Return the (X, Y) coordinate for the center point of the cell that contains the specified text.  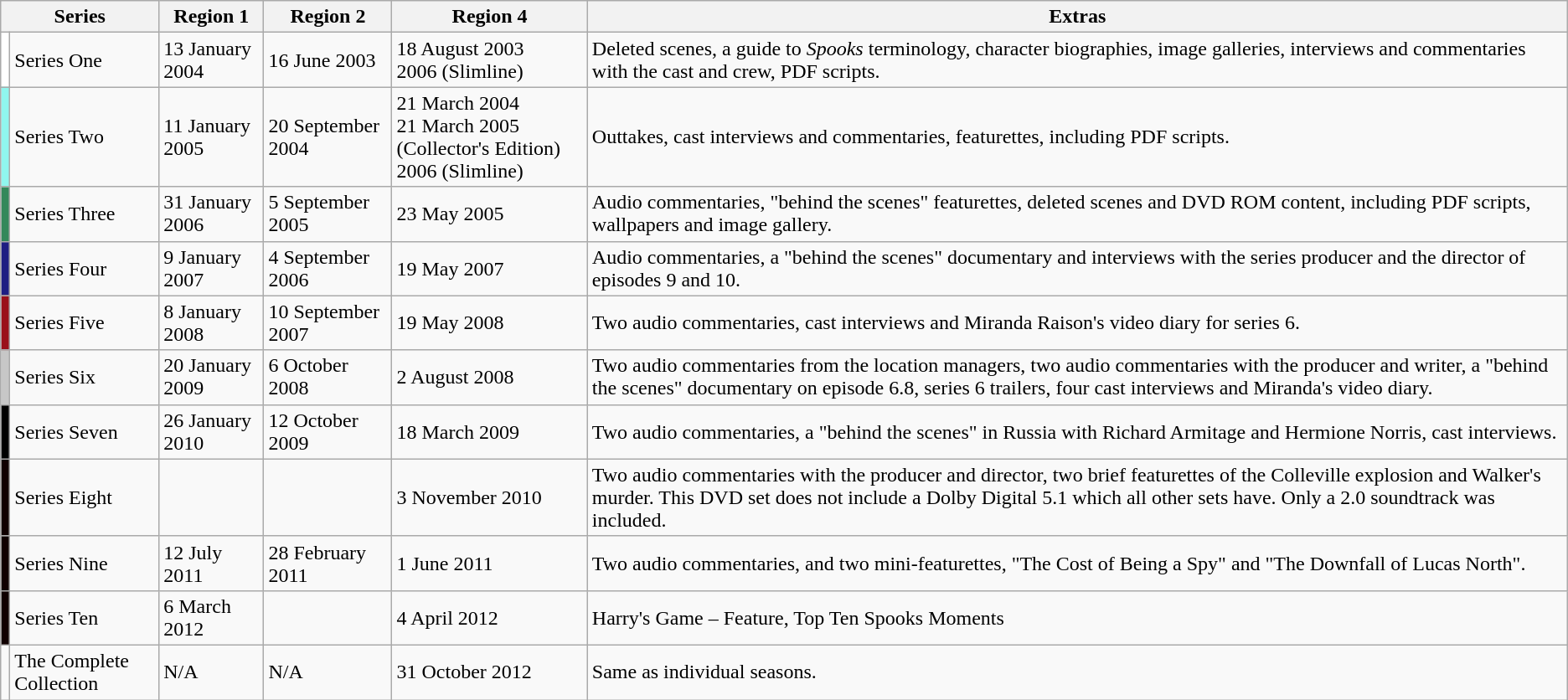
6 March 2012 (211, 618)
Audio commentaries, a "behind the scenes" documentary and interviews with the series producer and the director of episodes 9 and 10. (1077, 268)
4 September 2006 (328, 268)
8 January 2008 (211, 323)
Two audio commentaries, a "behind the scenes" in Russia with Richard Armitage and Hermione Norris, cast interviews. (1077, 432)
Audio commentaries, "behind the scenes" featurettes, deleted scenes and DVD ROM content, including PDF scripts, wallpapers and image gallery. (1077, 214)
26 January 2010 (211, 432)
Series Five (85, 323)
16 June 2003 (328, 60)
Region 4 (489, 17)
Series Six (85, 377)
1 June 2011 (489, 563)
20 January 2009 (211, 377)
18 March 2009 (489, 432)
23 May 2005 (489, 214)
31 October 2012 (489, 672)
12 October 2009 (328, 432)
Region 2 (328, 17)
Series Seven (85, 432)
5 September 2005 (328, 214)
2 August 2008 (489, 377)
Series Eight (85, 497)
Same as individual seasons. (1077, 672)
9 January 2007 (211, 268)
19 May 2008 (489, 323)
Series One (85, 60)
10 September 2007 (328, 323)
Series Four (85, 268)
13 January 2004 (211, 60)
Series Three (85, 214)
3 November 2010 (489, 497)
Series Nine (85, 563)
Outtakes, cast interviews and commentaries, featurettes, including PDF scripts. (1077, 137)
28 February 2011 (328, 563)
Extras (1077, 17)
Region 1 (211, 17)
21 March 200421 March 2005 (Collector's Edition)2006 (Slimline) (489, 137)
Series Ten (85, 618)
18 August 20032006 (Slimline) (489, 60)
The Complete Collection (85, 672)
19 May 2007 (489, 268)
12 July 2011 (211, 563)
Series (80, 17)
31 January 2006 (211, 214)
20 September 2004 (328, 137)
Series Two (85, 137)
Harry's Game – Feature, Top Ten Spooks Moments (1077, 618)
Two audio commentaries, cast interviews and Miranda Raison's video diary for series 6. (1077, 323)
6 October 2008 (328, 377)
4 April 2012 (489, 618)
Two audio commentaries, and two mini-featurettes, "The Cost of Being a Spy" and "The Downfall of Lucas North". (1077, 563)
11 January 2005 (211, 137)
